From the cell containing the given text, extract its center point as [x, y] coordinate. 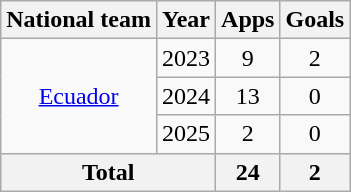
Apps [248, 20]
Goals [315, 20]
Year [186, 20]
9 [248, 58]
2023 [186, 58]
2024 [186, 96]
Ecuador [79, 96]
National team [79, 20]
2025 [186, 134]
Total [108, 172]
24 [248, 172]
13 [248, 96]
